Extract the (x, y) coordinate from the center of the cell holding the provided text.  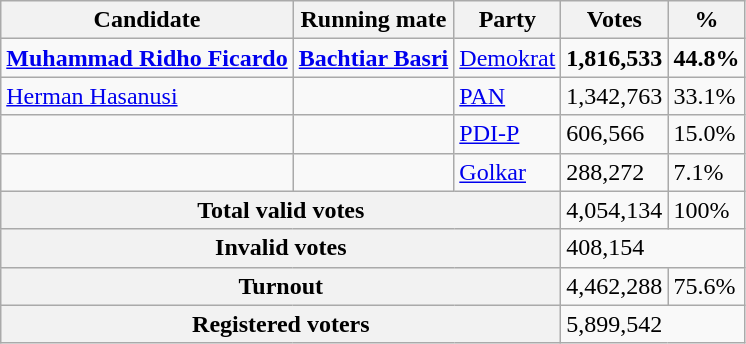
Votes (614, 20)
4,054,134 (614, 210)
606,566 (614, 134)
Golkar (508, 172)
Herman Hasanusi (147, 96)
288,272 (614, 172)
Turnout (281, 286)
PDI-P (508, 134)
1,342,763 (614, 96)
% (706, 20)
7.1% (706, 172)
44.8% (706, 58)
5,899,542 (653, 324)
15.0% (706, 134)
Party (508, 20)
Total valid votes (281, 210)
1,816,533 (614, 58)
408,154 (653, 248)
33.1% (706, 96)
Muhammad Ridho Ficardo (147, 58)
Registered voters (281, 324)
75.6% (706, 286)
Candidate (147, 20)
4,462,288 (614, 286)
100% (706, 210)
PAN (508, 96)
Invalid votes (281, 248)
Running mate (374, 20)
Bachtiar Basri (374, 58)
Demokrat (508, 58)
